Output the (X, Y) coordinate of the center of the cell containing the given text.  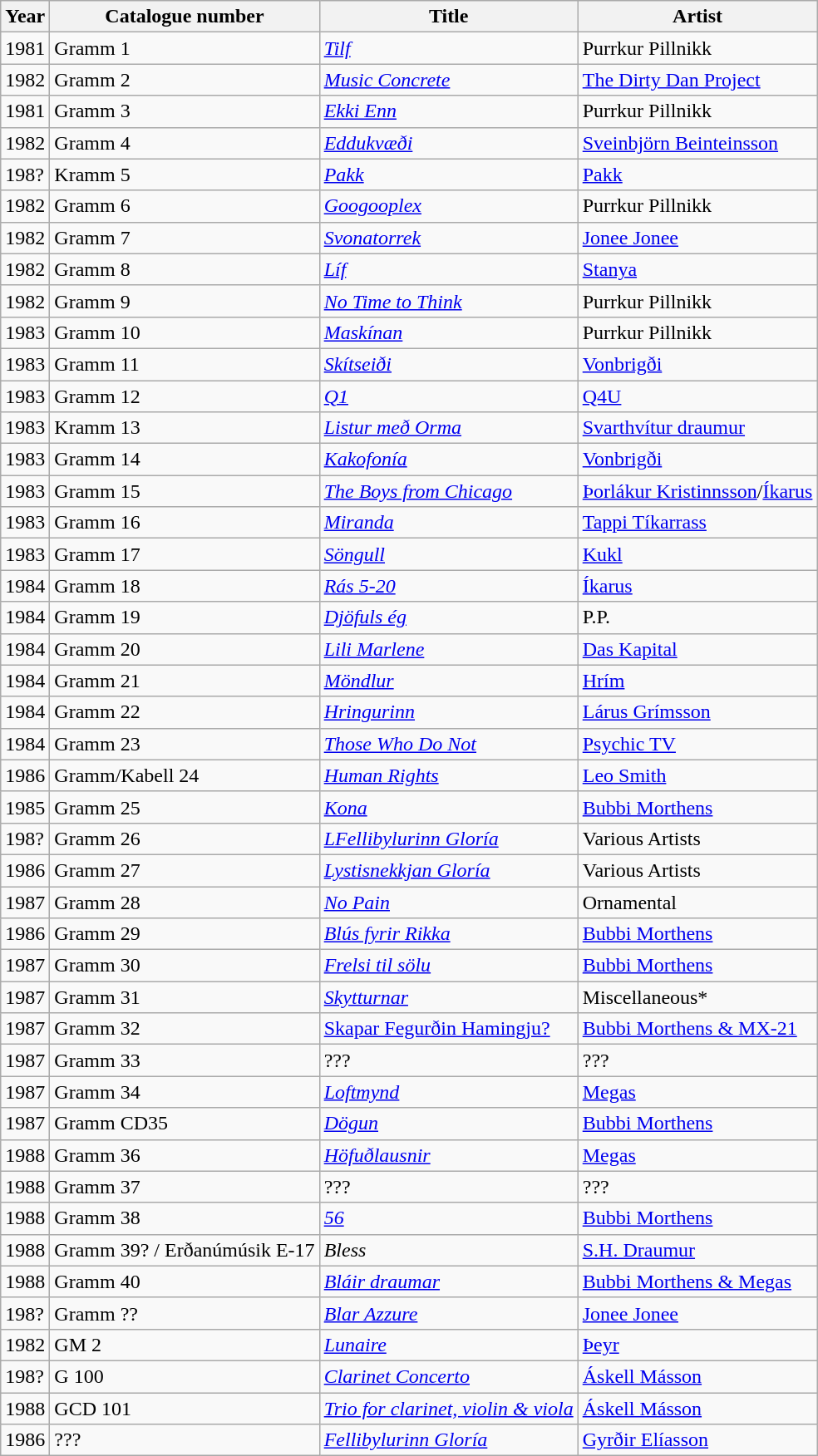
Hringurinn (449, 712)
Gramm 2 (185, 80)
Gramm 36 (185, 1155)
Gramm 32 (185, 1029)
Gramm 8 (185, 269)
Gramm 30 (185, 966)
Catalogue number (185, 17)
G 100 (185, 1376)
Möndlur (449, 681)
Djöfuls ég (449, 617)
Hrím (697, 681)
Gramm 6 (185, 206)
Those Who Do Not (449, 744)
Lunaire (449, 1345)
GCD 101 (185, 1409)
Gramm 3 (185, 111)
Gramm 22 (185, 712)
Gramm 31 (185, 997)
Gramm 26 (185, 839)
Gramm 7 (185, 238)
Gramm 39? / Erðanúmúsik E-17 (185, 1250)
Söngull (449, 554)
Eddukvæði (449, 143)
Gramm 40 (185, 1281)
Artist (697, 17)
Gyrðir Elíasson (697, 1440)
Lárus Grímsson (697, 712)
Q1 (449, 396)
Kakofonía (449, 460)
Clarinet Concerto (449, 1376)
Year (25, 17)
Íkarus (697, 586)
Googooplex (449, 206)
Title (449, 17)
Blar Azzure (449, 1313)
1985 (25, 807)
Gramm 29 (185, 934)
Q4U (697, 396)
Gramm 10 (185, 332)
Stanya (697, 269)
Skítseiði (449, 364)
Gramm 27 (185, 870)
Gramm 25 (185, 807)
Gramm 20 (185, 649)
Skytturnar (449, 997)
S.H. Draumur (697, 1250)
Bubbi Morthens & MX-21 (697, 1029)
Gramm CD35 (185, 1124)
Gramm 11 (185, 364)
No Pain (449, 902)
Líf (449, 269)
LFellibylurinn Gloría (449, 839)
Leo Smith (697, 775)
The Boys from Chicago (449, 491)
Kukl (697, 554)
GM 2 (185, 1345)
Gramm 28 (185, 902)
Gramm/Kabell 24 (185, 775)
Gramm 37 (185, 1187)
Gramm 34 (185, 1092)
Lystisnekkjan Gloría (449, 870)
Svarthvítur draumur (697, 428)
Gramm 12 (185, 396)
Þeyr (697, 1345)
Gramm 33 (185, 1060)
56 (449, 1218)
Svonatorrek (449, 238)
Loftmynd (449, 1092)
Bless (449, 1250)
Tilf (449, 48)
Gramm 9 (185, 301)
Ornamental (697, 902)
Tappi Tíkarrass (697, 523)
Fellibylurinn Gloría (449, 1440)
Kramm 13 (185, 428)
Maskínan (449, 332)
Skapar Fegurðin Hamingju? (449, 1029)
Blús fyrir Rikka (449, 934)
Kona (449, 807)
Gramm 4 (185, 143)
Gramm 18 (185, 586)
Bláir draumar (449, 1281)
Miscellaneous* (697, 997)
Miranda (449, 523)
Þorlákur Kristinnsson/Íkarus (697, 491)
Sveinbjörn Beinteinsson (697, 143)
Music Concrete (449, 80)
Höfuðlausnir (449, 1155)
Bubbi Morthens & Megas (697, 1281)
Kramm 5 (185, 175)
Trio for clarinet, violin & viola (449, 1409)
Dögun (449, 1124)
Gramm 14 (185, 460)
No Time to Think (449, 301)
Gramm 1 (185, 48)
Das Kapital (697, 649)
Lili Marlene (449, 649)
Gramm 15 (185, 491)
The Dirty Dan Project (697, 80)
Gramm 38 (185, 1218)
Frelsi til sölu (449, 966)
Human Rights (449, 775)
Psychic TV (697, 744)
Gramm 19 (185, 617)
Gramm ?? (185, 1313)
P.P. (697, 617)
Gramm 21 (185, 681)
Listur með Orma (449, 428)
Gramm 16 (185, 523)
Gramm 23 (185, 744)
Rás 5-20 (449, 586)
Ekki Enn (449, 111)
Gramm 17 (185, 554)
